Pinpoint the cell where the given text exists, returning its (X, Y) midpoint coordinate. 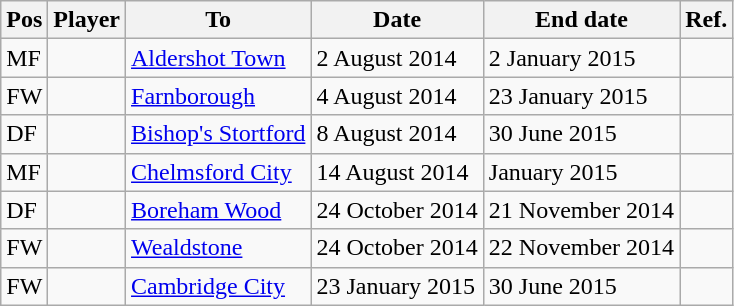
22 November 2014 (581, 248)
End date (581, 20)
Bishop's Stortford (218, 134)
Farnborough (218, 96)
14 August 2014 (397, 172)
Chelmsford City (218, 172)
To (218, 20)
Ref. (706, 20)
Aldershot Town (218, 58)
8 August 2014 (397, 134)
21 November 2014 (581, 210)
2 August 2014 (397, 58)
Wealdstone (218, 248)
2 January 2015 (581, 58)
Boreham Wood (218, 210)
January 2015 (581, 172)
4 August 2014 (397, 96)
Pos (24, 20)
Cambridge City (218, 286)
Player (87, 20)
Date (397, 20)
